Pinpoint the cell where the given text exists, returning its [X, Y] midpoint coordinate. 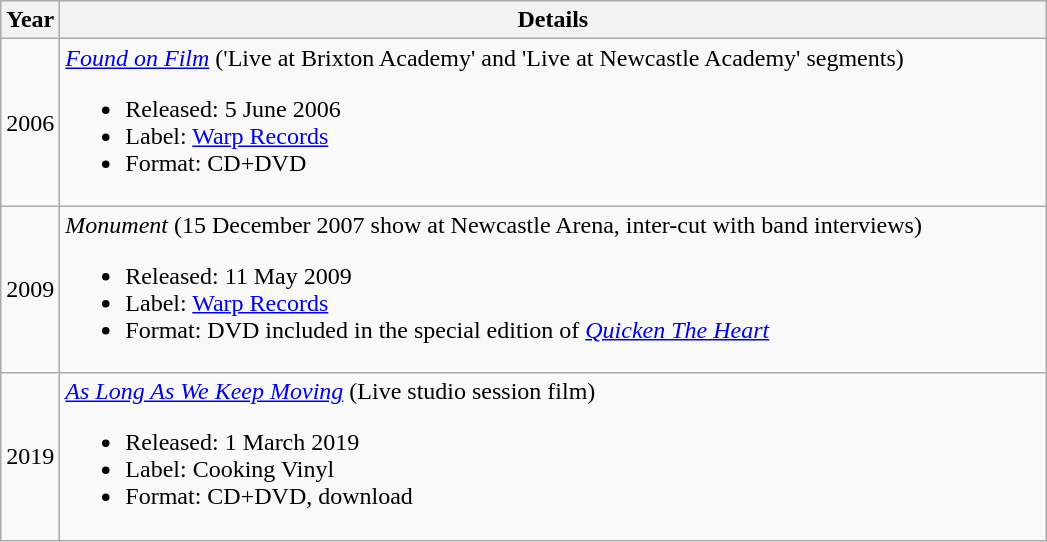
Found on Film ('Live at Brixton Academy' and 'Live at Newcastle Academy' segments)Released: 5 June 2006Label: Warp RecordsFormat: CD+DVD [553, 122]
2006 [30, 122]
As Long As We Keep Moving (Live studio session film)Released: 1 March 2019Label: Cooking VinylFormat: CD+DVD, download [553, 456]
Year [30, 20]
2019 [30, 456]
2009 [30, 290]
Details [553, 20]
